Search for the cell housing the specified text and yield its [X, Y] center coordinate. 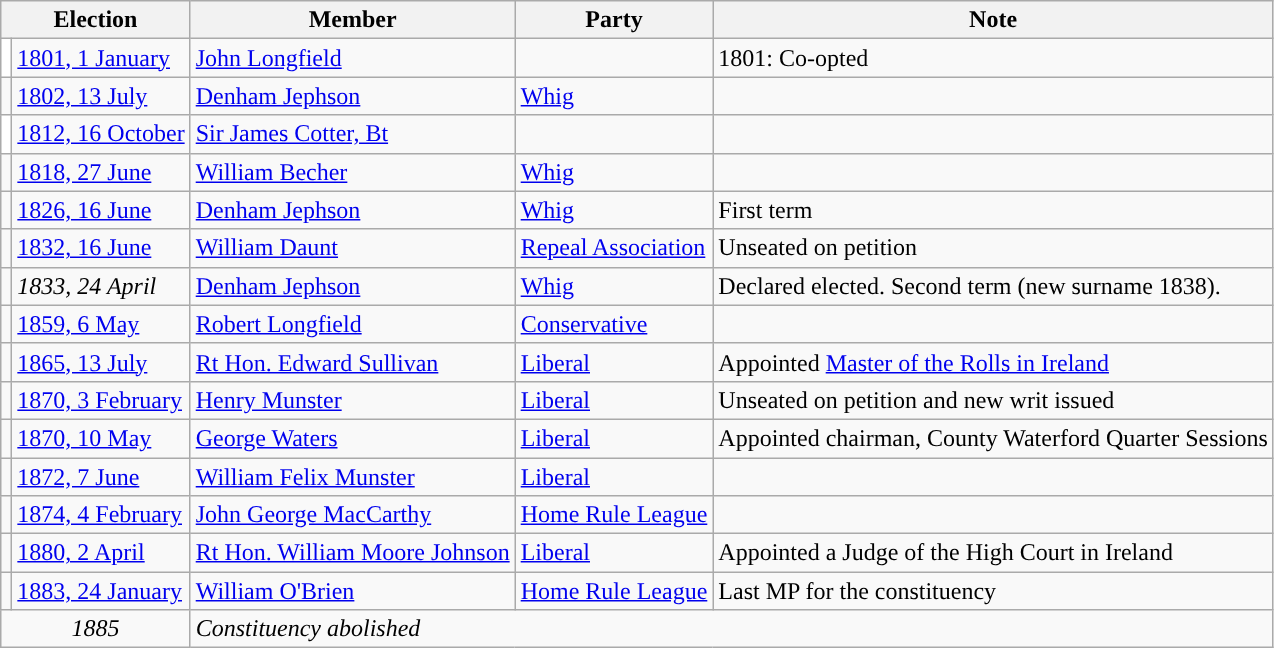
Election [96, 20]
William Felix Munster [352, 477]
Member [352, 20]
Party [614, 20]
Appointed Master of the Rolls in Ireland [994, 362]
Repeal Association [614, 248]
1812, 16 October [101, 134]
1872, 7 June [101, 477]
George Waters [352, 438]
1832, 16 June [101, 248]
Note [994, 20]
1865, 13 July [101, 362]
William Becher [352, 172]
Unseated on petition and new writ issued [994, 400]
Henry Munster [352, 400]
1859, 6 May [101, 324]
Appointed a Judge of the High Court in Ireland [994, 553]
1880, 2 April [101, 553]
William O'Brien [352, 591]
Robert Longfield [352, 324]
First term [994, 210]
1883, 24 January [101, 591]
1826, 16 June [101, 210]
Rt Hon. Edward Sullivan [352, 362]
1870, 3 February [101, 400]
1802, 13 July [101, 96]
1874, 4 February [101, 515]
Conservative [614, 324]
1818, 27 June [101, 172]
Appointed chairman, County Waterford Quarter Sessions [994, 438]
Unseated on petition [994, 248]
Rt Hon. William Moore Johnson [352, 553]
John Longfield [352, 58]
Constituency abolished [732, 629]
Last MP for the constituency [994, 591]
1801: Co-opted [994, 58]
John George MacCarthy [352, 515]
1870, 10 May [101, 438]
1801, 1 January [101, 58]
Declared elected. Second term (new surname 1838). [994, 286]
William Daunt [352, 248]
1833, 24 April [101, 286]
Sir James Cotter, Bt [352, 134]
1885 [96, 629]
